For the text-containing cell, return its midpoint in (X, Y) coordinate format. 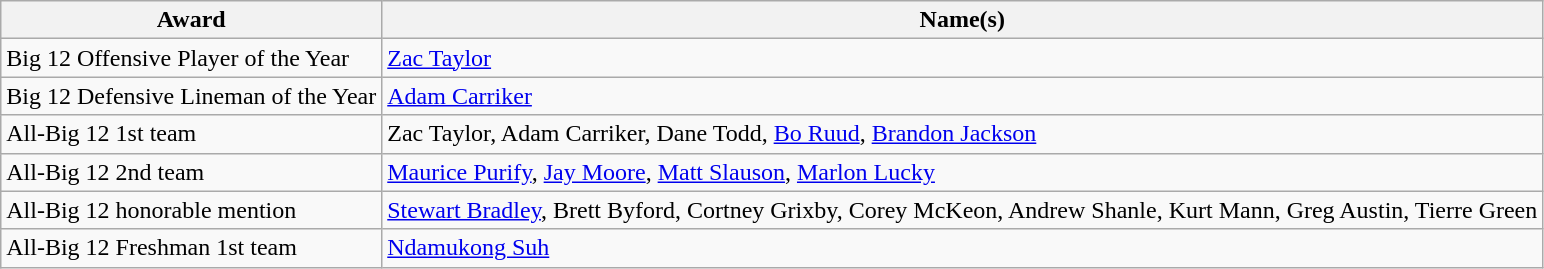
All-Big 12 1st team (192, 134)
All-Big 12 2nd team (192, 172)
Ndamukong Suh (962, 248)
Name(s) (962, 20)
Zac Taylor, Adam Carriker, Dane Todd, Bo Ruud, Brandon Jackson (962, 134)
Big 12 Offensive Player of the Year (192, 58)
Maurice Purify, Jay Moore, Matt Slauson, Marlon Lucky (962, 172)
Stewart Bradley, Brett Byford, Cortney Grixby, Corey McKeon, Andrew Shanle, Kurt Mann, Greg Austin, Tierre Green (962, 210)
Zac Taylor (962, 58)
Adam Carriker (962, 96)
Big 12 Defensive Lineman of the Year (192, 96)
All-Big 12 Freshman 1st team (192, 248)
Award (192, 20)
All-Big 12 honorable mention (192, 210)
